From the cell containing the given text, extract its center point as [x, y] coordinate. 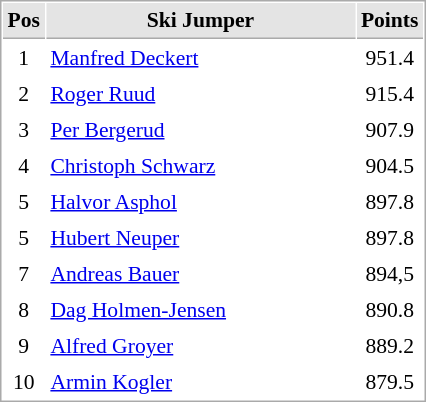
Ski Jumper [200, 21]
Christoph Schwarz [200, 165]
7 [24, 273]
Armin Kogler [200, 381]
10 [24, 381]
2 [24, 93]
Pos [24, 21]
1 [24, 57]
890.8 [390, 309]
3 [24, 129]
Andreas Bauer [200, 273]
Halvor Asphol [200, 201]
8 [24, 309]
904.5 [390, 165]
Manfred Deckert [200, 57]
907.9 [390, 129]
4 [24, 165]
889.2 [390, 345]
Roger Ruud [200, 93]
915.4 [390, 93]
951.4 [390, 57]
Points [390, 21]
9 [24, 345]
Dag Holmen-Jensen [200, 309]
Hubert Neuper [200, 237]
879.5 [390, 381]
Per Bergerud [200, 129]
894,5 [390, 273]
Alfred Groyer [200, 345]
